Determine the [X, Y] coordinate at the center of the cell enclosing the given text.  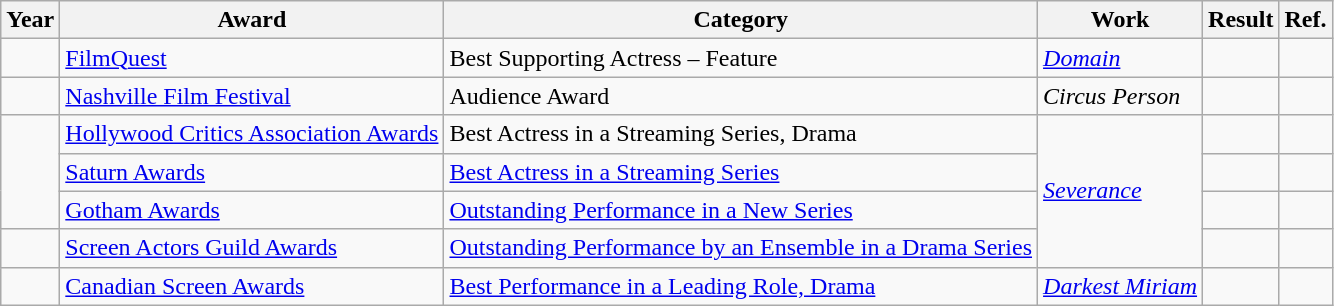
Screen Actors Guild Awards [252, 248]
Best Actress in a Streaming Series, Drama [741, 134]
Darkest Miriam [1120, 286]
Outstanding Performance in a New Series [741, 210]
Award [252, 20]
Severance [1120, 191]
Hollywood Critics Association Awards [252, 134]
Audience Award [741, 96]
Best Supporting Actress – Feature [741, 58]
Circus Person [1120, 96]
Gotham Awards [252, 210]
Ref. [1306, 20]
Domain [1120, 58]
Best Performance in a Leading Role, Drama [741, 286]
Outstanding Performance by an Ensemble in a Drama Series [741, 248]
Canadian Screen Awards [252, 286]
Saturn Awards [252, 172]
Work [1120, 20]
Nashville Film Festival [252, 96]
Year [30, 20]
Category [741, 20]
FilmQuest [252, 58]
Result [1241, 20]
Best Actress in a Streaming Series [741, 172]
